Find where the given text appears and provide that cell's center as (X, Y) coordinate. 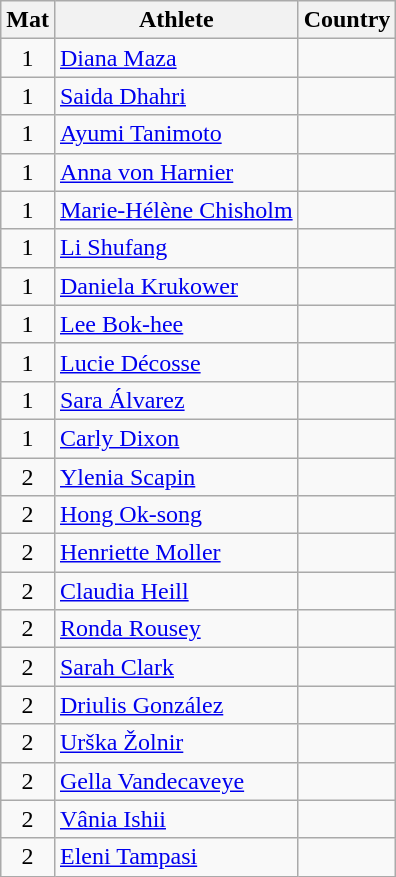
Henriette Moller (176, 553)
Lucie Décosse (176, 362)
Sarah Clark (176, 667)
Driulis González (176, 705)
Ronda Rousey (176, 629)
Athlete (176, 20)
Li Shufang (176, 248)
Ayumi Tanimoto (176, 134)
Saida Dhahri (176, 96)
Country (347, 20)
Daniela Krukower (176, 286)
Sara Álvarez (176, 400)
Anna von Harnier (176, 172)
Mat (28, 20)
Diana Maza (176, 58)
Claudia Heill (176, 591)
Marie-Hélène Chisholm (176, 210)
Lee Bok-hee (176, 324)
Urška Žolnir (176, 743)
Carly Dixon (176, 438)
Ylenia Scapin (176, 477)
Hong Ok-song (176, 515)
Eleni Tampasi (176, 857)
Vânia Ishii (176, 819)
Gella Vandecaveye (176, 781)
